Locate the cell with the specified text and output its [x, y] center coordinate. 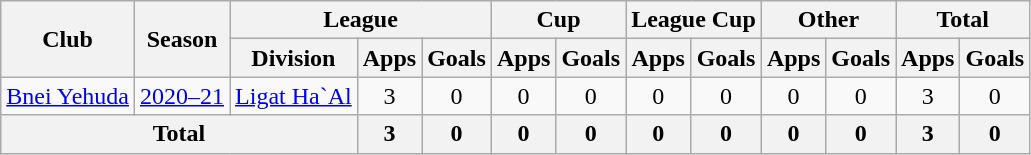
Bnei Yehuda [68, 96]
Club [68, 39]
2020–21 [182, 96]
League Cup [694, 20]
League [361, 20]
Division [294, 58]
Cup [558, 20]
Ligat Ha`Al [294, 96]
Other [828, 20]
Season [182, 39]
